For the text-containing cell, return its midpoint in [X, Y] coordinate format. 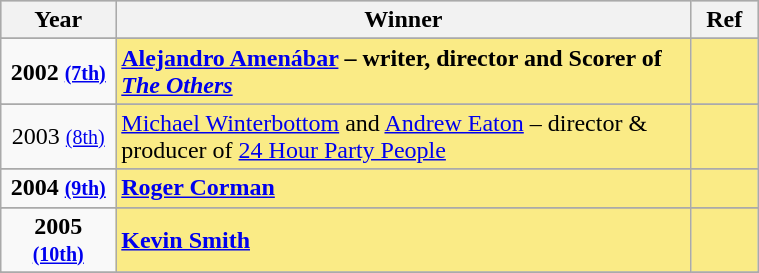
Alejandro Amenábar – writer, director and Scorer of The Others [404, 72]
Roger Corman [404, 188]
2002 (7th) [58, 72]
Kevin Smith [404, 240]
Ref [724, 20]
2003 (8th) [58, 136]
Year [58, 20]
2004 (9th) [58, 188]
Michael Winterbottom and Andrew Eaton – director & producer of 24 Hour Party People [404, 136]
2005 (10th) [58, 240]
Winner [404, 20]
